Capture the cell that displays the provided text and extract its (x, y) central coordinate. 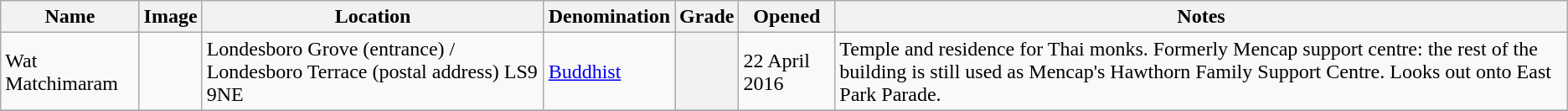
Londesboro Grove (entrance) / Londesboro Terrace (postal address) LS9 9NE (373, 71)
Opened (787, 17)
22 April 2016 (787, 71)
Name (70, 17)
Wat Matchimaram (70, 71)
Location (373, 17)
Image (171, 17)
Denomination (609, 17)
Buddhist (609, 71)
Notes (1201, 17)
Grade (707, 17)
